Pinpoint the cell where the given text exists, returning its (X, Y) midpoint coordinate. 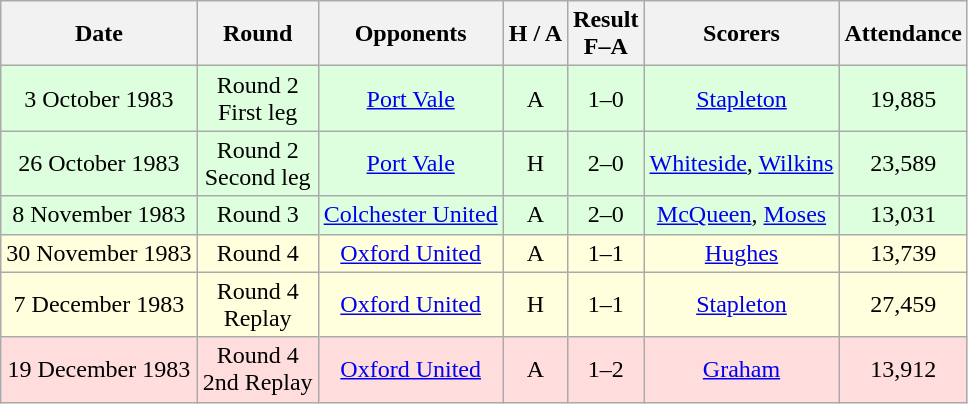
Scorers (742, 34)
Round 42nd Replay (258, 370)
27,459 (903, 304)
Round 4 (258, 253)
19 December 1983 (99, 370)
30 November 1983 (99, 253)
Round 4Replay (258, 304)
ResultF–A (606, 34)
Whiteside, Wilkins (742, 164)
7 December 1983 (99, 304)
23,589 (903, 164)
McQueen, Moses (742, 215)
Opponents (410, 34)
Attendance (903, 34)
3 October 1983 (99, 98)
Round 2Second leg (258, 164)
13,739 (903, 253)
26 October 1983 (99, 164)
Hughes (742, 253)
13,031 (903, 215)
Round 3 (258, 215)
H / A (535, 34)
13,912 (903, 370)
8 November 1983 (99, 215)
Round 2First leg (258, 98)
1–0 (606, 98)
Round (258, 34)
1–2 (606, 370)
Date (99, 34)
Graham (742, 370)
19,885 (903, 98)
Colchester United (410, 215)
